Provide the [X, Y] coordinate of the cell's center where the given text is located.  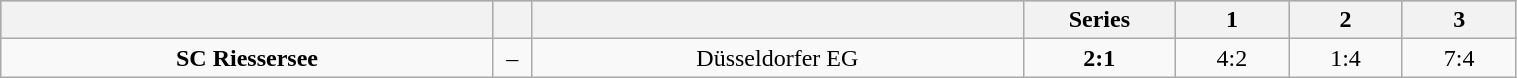
– [512, 58]
1 [1232, 20]
Düsseldorfer EG [777, 58]
3 [1459, 20]
2 [1346, 20]
1:4 [1346, 58]
2:1 [1100, 58]
4:2 [1232, 58]
Series [1100, 20]
SC Riessersee [247, 58]
7:4 [1459, 58]
